Scan for the cell matching the given text and deliver its [X, Y] coordinate at center. 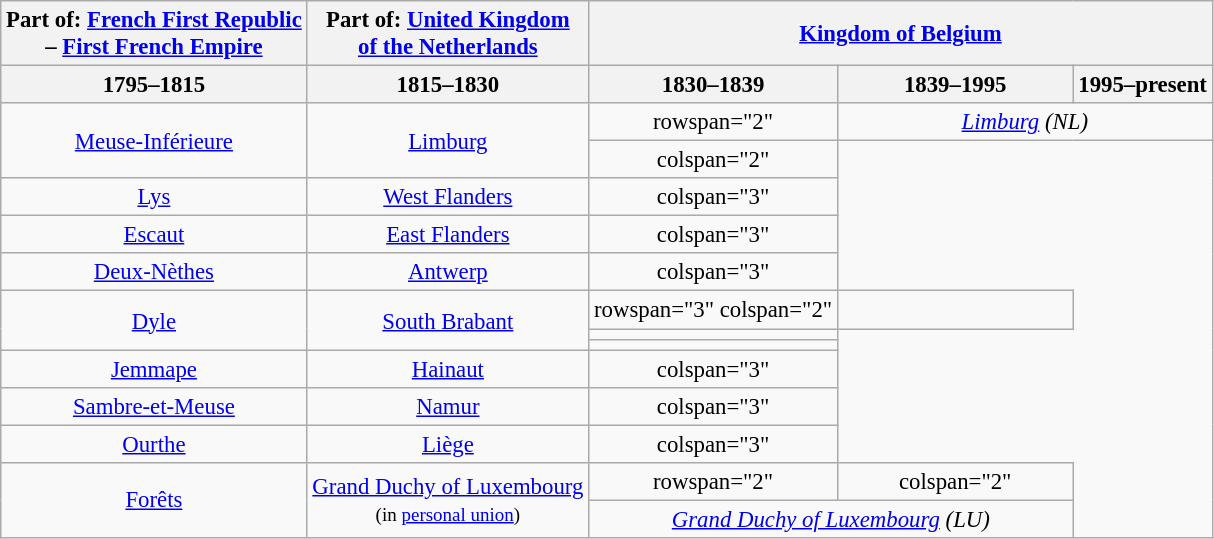
1795–1815 [154, 85]
Lys [154, 197]
Jemmape [154, 369]
East Flanders [448, 235]
1839–1995 [955, 85]
West Flanders [448, 197]
Escaut [154, 235]
rowspan="3" colspan="2" [714, 310]
Kingdom of Belgium [901, 34]
Namur [448, 406]
1995–present [1142, 85]
1815–1830 [448, 85]
Deux-Nèthes [154, 273]
Meuse-Inférieure [154, 140]
Grand Duchy of Luxembourg(in personal union) [448, 500]
Limburg (NL) [1024, 122]
Liège [448, 444]
Dyle [154, 320]
South Brabant [448, 320]
Hainaut [448, 369]
1830–1839 [714, 85]
Part of: United Kingdomof the Netherlands [448, 34]
Ourthe [154, 444]
Forêts [154, 500]
Grand Duchy of Luxembourg (LU) [831, 519]
Antwerp [448, 273]
Sambre-et-Meuse [154, 406]
Limburg [448, 140]
Part of: French First Republic– First French Empire [154, 34]
